For the text-containing cell, return its midpoint in [X, Y] coordinate format. 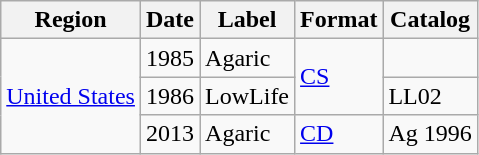
CS [339, 77]
Ag 1996 [430, 134]
Region [71, 20]
Format [339, 20]
2013 [170, 134]
1985 [170, 58]
United States [71, 96]
LL02 [430, 96]
Label [248, 20]
Catalog [430, 20]
CD [339, 134]
Date [170, 20]
LowLife [248, 96]
1986 [170, 96]
